Capture the cell that displays the provided text and extract its [X, Y] central coordinate. 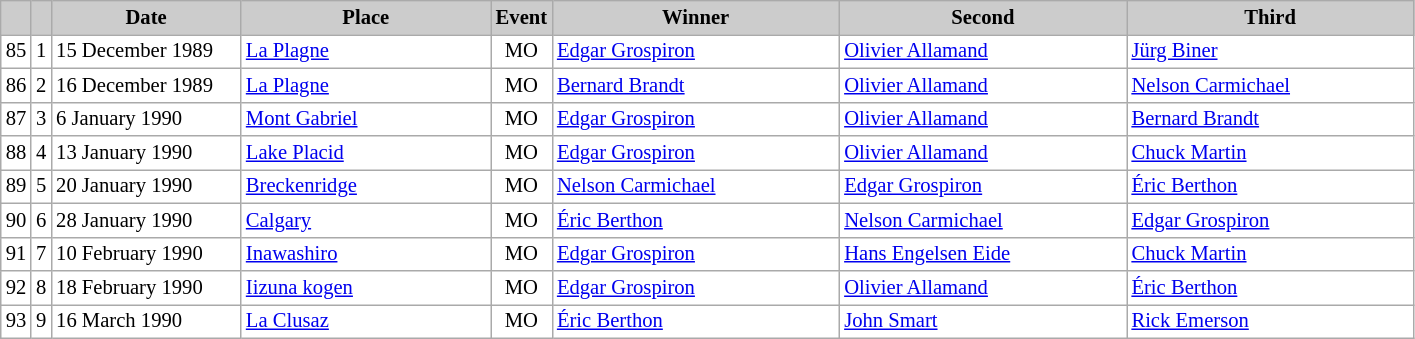
88 [16, 153]
16 December 1989 [146, 85]
Lake Placid [366, 153]
87 [16, 119]
86 [16, 85]
Third [1270, 17]
Jürg Biner [1270, 51]
7 [41, 254]
John Smart [982, 321]
2 [41, 85]
92 [16, 287]
Iizuna kogen [366, 287]
6 [41, 220]
3 [41, 119]
Rick Emerson [1270, 321]
Winner [696, 17]
La Clusaz [366, 321]
4 [41, 153]
Mont Gabriel [366, 119]
28 January 1990 [146, 220]
16 March 1990 [146, 321]
8 [41, 287]
Date [146, 17]
89 [16, 186]
93 [16, 321]
90 [16, 220]
Inawashiro [366, 254]
5 [41, 186]
20 January 1990 [146, 186]
15 December 1989 [146, 51]
6 January 1990 [146, 119]
Hans Engelsen Eide [982, 254]
10 February 1990 [146, 254]
Second [982, 17]
Calgary [366, 220]
Event [522, 17]
1 [41, 51]
9 [41, 321]
18 February 1990 [146, 287]
Place [366, 17]
85 [16, 51]
13 January 1990 [146, 153]
Breckenridge [366, 186]
91 [16, 254]
